Search for the cell housing the specified text and yield its (x, y) center coordinate. 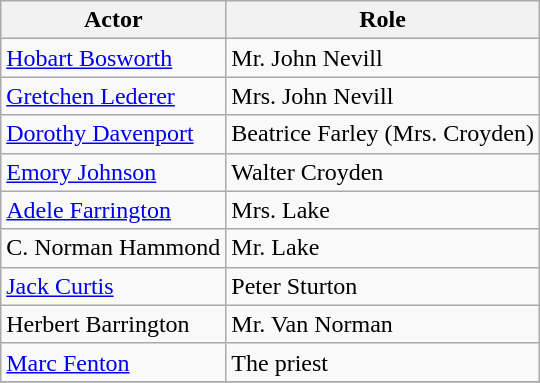
Adele Farrington (114, 210)
Role (383, 20)
Mr. Lake (383, 248)
Walter Croyden (383, 172)
Jack Curtis (114, 286)
Gretchen Lederer (114, 96)
Peter Sturton (383, 286)
Beatrice Farley (Mrs. Croyden) (383, 134)
Dorothy Davenport (114, 134)
The priest (383, 362)
C. Norman Hammond (114, 248)
Actor (114, 20)
Hobart Bosworth (114, 58)
Mrs. John Nevill (383, 96)
Mrs. Lake (383, 210)
Mr. John Nevill (383, 58)
Marc Fenton (114, 362)
Herbert Barrington (114, 324)
Emory Johnson (114, 172)
Mr. Van Norman (383, 324)
